From the cell containing the given text, extract its center point as (X, Y) coordinate. 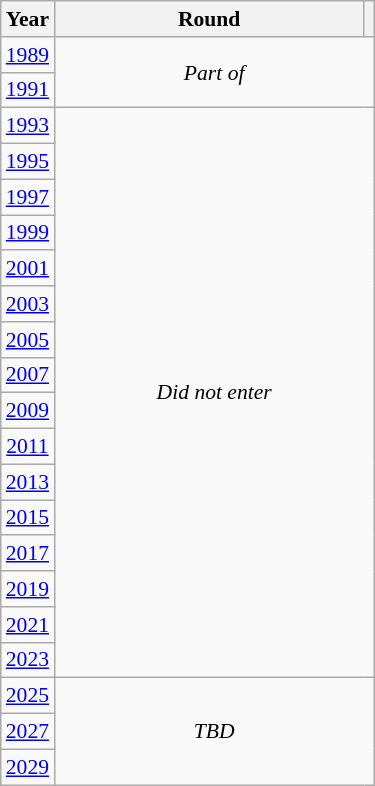
2003 (28, 304)
1989 (28, 55)
2005 (28, 340)
2019 (28, 589)
2023 (28, 660)
2009 (28, 411)
2015 (28, 518)
1997 (28, 197)
1995 (28, 162)
Year (28, 19)
2001 (28, 269)
1993 (28, 126)
2027 (28, 732)
2017 (28, 554)
Round (209, 19)
2021 (28, 625)
2007 (28, 375)
1991 (28, 90)
1999 (28, 233)
2013 (28, 482)
2029 (28, 767)
Did not enter (214, 393)
2011 (28, 447)
Part of (214, 72)
2025 (28, 696)
TBD (214, 732)
